Determine the [x, y] coordinate at the center of the cell enclosing the given text.  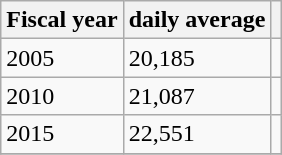
2005 [62, 58]
2010 [62, 96]
daily average [197, 20]
22,551 [197, 134]
21,087 [197, 96]
20,185 [197, 58]
2015 [62, 134]
Fiscal year [62, 20]
